Scan for the cell matching the given text and deliver its (x, y) coordinate at center. 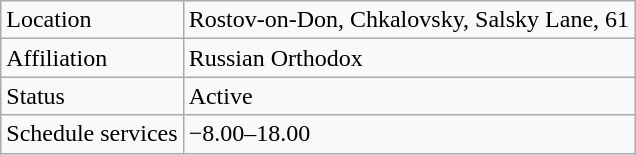
−8.00–18.00 (408, 134)
Schedule services (92, 134)
Russian Orthodox (408, 58)
Rostov-on-Don, Chkalovsky, Salsky Lane, 61 (408, 20)
Status (92, 96)
Active (408, 96)
Affiliation (92, 58)
Location (92, 20)
